Extract the [x, y] coordinate from the center of the cell holding the provided text.  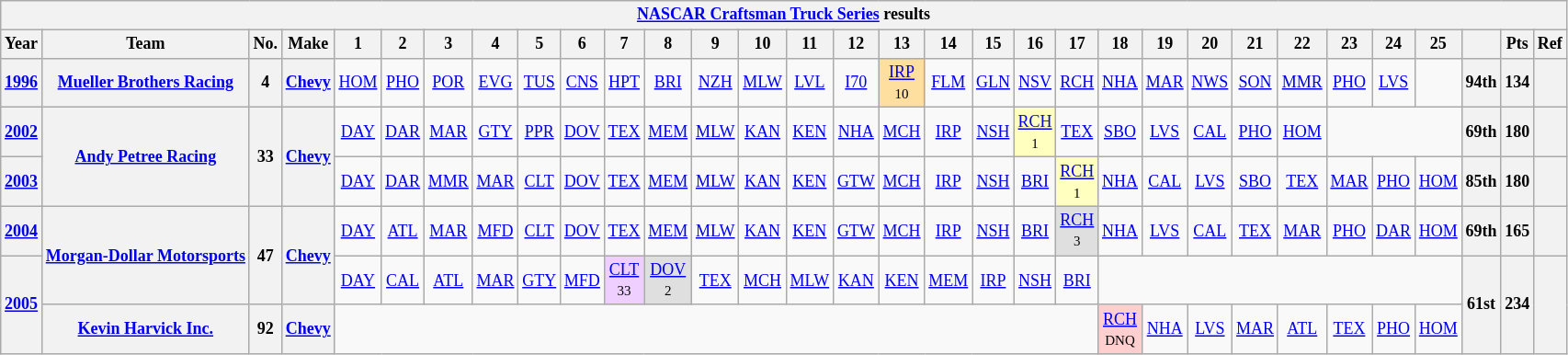
33 [265, 156]
HPT [624, 83]
5 [540, 44]
RCHDNQ [1120, 329]
2002 [22, 132]
2004 [22, 231]
NASCAR Craftsman Truck Series results [783, 15]
19 [1165, 44]
94th [1482, 83]
1 [358, 44]
11 [809, 44]
GLN [994, 83]
1996 [22, 83]
6 [583, 44]
18 [1120, 44]
92 [265, 329]
PPR [540, 132]
2005 [22, 305]
Andy Petree Racing [145, 156]
47 [265, 256]
Morgan-Dollar Motorsports [145, 256]
234 [1517, 305]
24 [1393, 44]
10 [763, 44]
Year [22, 44]
Pts [1517, 44]
17 [1077, 44]
25 [1437, 44]
SON [1256, 83]
Kevin Harvick Inc. [145, 329]
2003 [22, 181]
DOV2 [668, 281]
2 [403, 44]
8 [668, 44]
EVG [495, 83]
Make [308, 44]
14 [949, 44]
No. [265, 44]
NZH [715, 83]
165 [1517, 231]
13 [902, 44]
I70 [857, 83]
134 [1517, 83]
61st [1482, 305]
RCH [1077, 83]
3 [449, 44]
NWS [1210, 83]
LVL [809, 83]
9 [715, 44]
85th [1482, 181]
CLT33 [624, 281]
Mueller Brothers Racing [145, 83]
15 [994, 44]
Ref [1550, 44]
POR [449, 83]
RCH3 [1077, 231]
NSV [1035, 83]
TUS [540, 83]
22 [1301, 44]
IRP10 [902, 83]
23 [1349, 44]
16 [1035, 44]
Team [145, 44]
7 [624, 44]
21 [1256, 44]
20 [1210, 44]
12 [857, 44]
CNS [583, 83]
FLM [949, 83]
